Find where the given text appears and provide that cell's center as (x, y) coordinate. 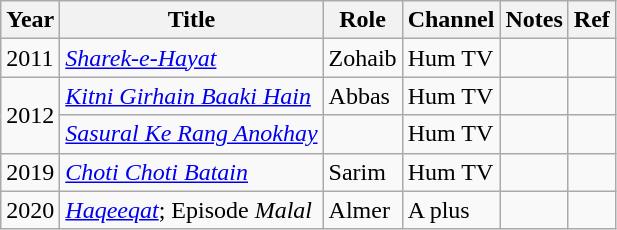
Haqeeqat; Episode Malal (192, 210)
Kitni Girhain Baaki Hain (192, 96)
Notes (534, 20)
Title (192, 20)
Zohaib (362, 58)
2020 (30, 210)
A plus (451, 210)
Sharek-e-Hayat (192, 58)
Sasural Ke Rang Anokhay (192, 134)
2011 (30, 58)
Year (30, 20)
2012 (30, 115)
Almer (362, 210)
Role (362, 20)
2019 (30, 172)
Sarim (362, 172)
Choti Choti Batain (192, 172)
Ref (592, 20)
Channel (451, 20)
Abbas (362, 96)
